Return [X, Y] of the center of cell containing provided text 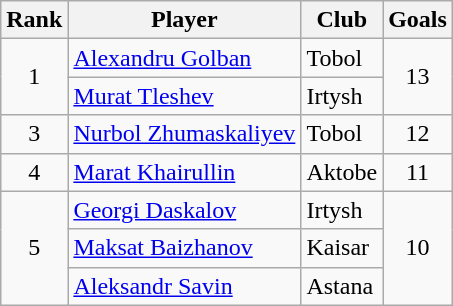
3 [34, 134]
Kaisar [342, 248]
Club [342, 20]
10 [418, 248]
Aleksandr Savin [184, 286]
Murat Tleshev [184, 96]
12 [418, 134]
5 [34, 248]
11 [418, 172]
Aktobe [342, 172]
Goals [418, 20]
Maksat Baizhanov [184, 248]
Georgi Daskalov [184, 210]
Astana [342, 286]
Rank [34, 20]
4 [34, 172]
Player [184, 20]
1 [34, 77]
Marat Khairullin [184, 172]
Nurbol Zhumaskaliyev [184, 134]
Alexandru Golban [184, 58]
13 [418, 77]
